Find where the given text appears and provide that cell's center as [X, Y] coordinate. 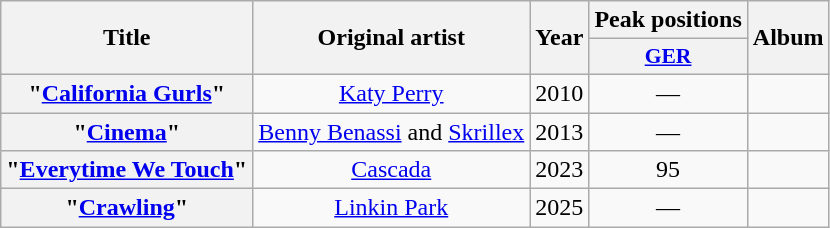
Album [788, 38]
2013 [560, 131]
95 [668, 170]
"California Gurls" [127, 93]
2023 [560, 170]
Original artist [392, 38]
GER [668, 57]
Title [127, 38]
2025 [560, 208]
Cascada [392, 170]
"Crawling" [127, 208]
2010 [560, 93]
"Everytime We Touch" [127, 170]
Benny Benassi and Skrillex [392, 131]
Katy Perry [392, 93]
Year [560, 38]
Linkin Park [392, 208]
"Cinema" [127, 131]
Peak positions [668, 20]
